Return the (x, y) coordinate for the center point of the cell that contains the specified text.  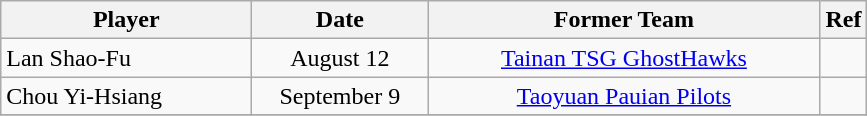
Former Team (624, 20)
Date (340, 20)
Lan Shao-Fu (126, 58)
Ref (844, 20)
Player (126, 20)
Tainan TSG GhostHawks (624, 58)
Chou Yi-Hsiang (126, 96)
Taoyuan Pauian Pilots (624, 96)
September 9 (340, 96)
August 12 (340, 58)
